Find where the given text appears and provide that cell's center as (X, Y) coordinate. 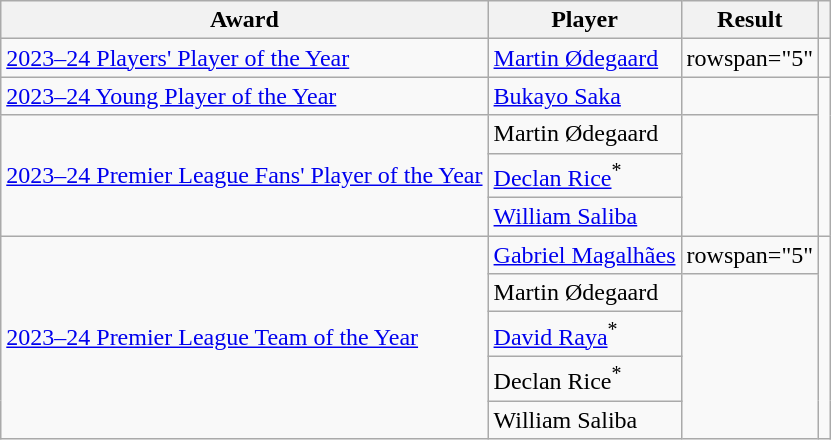
Award (244, 20)
Player (584, 20)
2023–24 Premier League Team of the Year (244, 338)
David Raya* (584, 334)
Bukayo Saka (584, 96)
2023–24 Premier League Fans' Player of the Year (244, 176)
2023–24 Players' Player of the Year (244, 58)
Result (750, 20)
2023–24 Young Player of the Year (244, 96)
Gabriel Magalhães (584, 255)
